Search for the cell housing the specified text and yield its [X, Y] center coordinate. 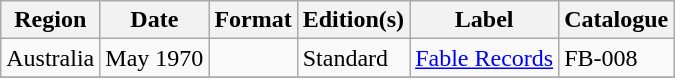
FB-008 [616, 58]
Fable Records [484, 58]
Standard [353, 58]
Label [484, 20]
Australia [50, 58]
Edition(s) [353, 20]
Region [50, 20]
Catalogue [616, 20]
Format [253, 20]
May 1970 [154, 58]
Date [154, 20]
